Capture the cell that displays the provided text and extract its [x, y] central coordinate. 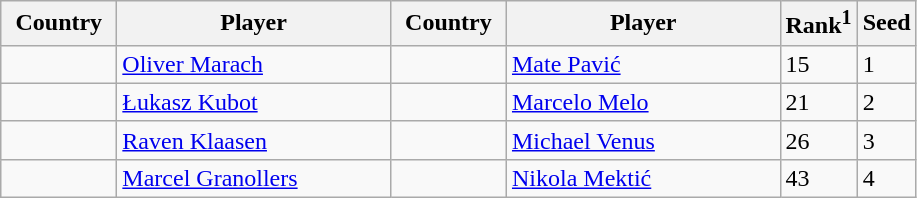
Mate Pavić [643, 64]
3 [886, 140]
15 [818, 64]
Michael Venus [643, 140]
Marcelo Melo [643, 102]
Seed [886, 24]
Łukasz Kubot [254, 102]
Raven Klaasen [254, 140]
21 [818, 102]
Rank1 [818, 24]
43 [818, 178]
4 [886, 178]
Marcel Granollers [254, 178]
2 [886, 102]
Oliver Marach [254, 64]
26 [818, 140]
1 [886, 64]
Nikola Mektić [643, 178]
